Return [x, y] of the center of cell containing provided text 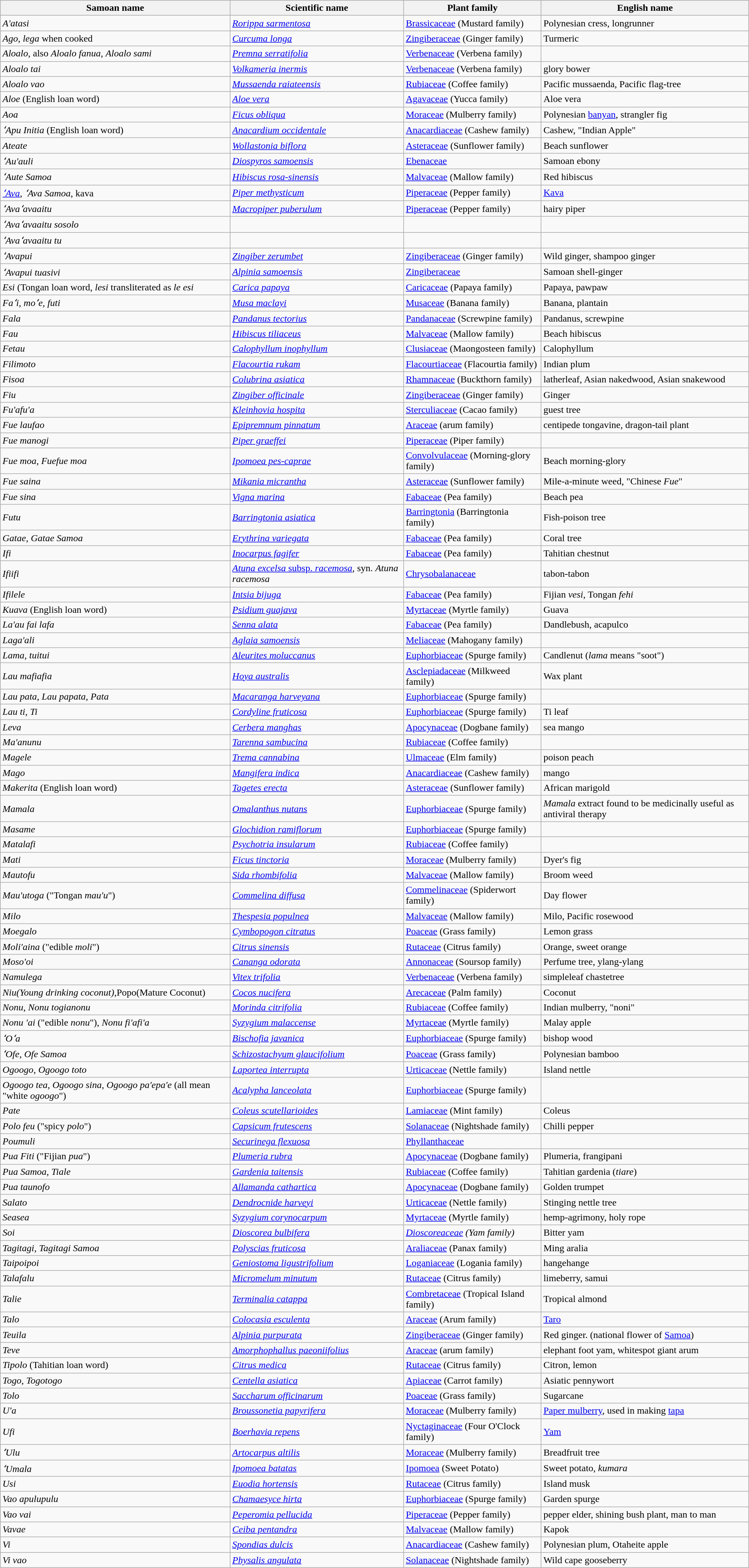
Ogoogo tea, Ogoogo sina, Ogoogo pa'epa'e (all mean "white ogoogo") [115, 1090]
Citrus sinensis [317, 946]
Fue saina [115, 482]
Vavae [115, 1530]
Indian plum [645, 364]
Barringtonia asiatica [317, 518]
bishop wood [645, 1038]
Securinega flexuosa [317, 1141]
Perfume tree, ylang-ylang [645, 962]
centipede tongavine, dragon-tail plant [645, 425]
Broussonetia papyrifera [317, 1411]
Tarenna sambucina [317, 742]
Island musk [645, 1484]
Rhamnaceae (Buckthorn family) [473, 379]
Moegalo [115, 931]
Loganiaceae (Logania family) [473, 1263]
Matalafi [115, 844]
Faʻi, moʻe, futi [115, 303]
Masame [115, 829]
Poumuli [115, 1141]
Fala [115, 318]
hemp-agrimony, holy rope [645, 1217]
Citron, lemon [645, 1365]
Inocarpus fagifer [317, 553]
limeberry, samui [645, 1278]
Chilli pepper [645, 1126]
Asclepiadaceae (Milkweed family) [473, 676]
Colocasia esculenta [317, 1320]
Sida rhombifolia [317, 875]
Soi [115, 1232]
Chrysobalanaceae [473, 574]
Salato [115, 1202]
Ago, lega when cooked [115, 38]
Ipomoea batatas [317, 1468]
Yam [645, 1431]
Fue manogi [115, 440]
Dioscoreaceae (Yam family) [473, 1232]
Pandanus, screwpine [645, 318]
Polyscias fruticosa [317, 1248]
Allamanda cathartica [317, 1187]
Taro [645, 1320]
Curcuma longa [317, 38]
Cerbera manghas [317, 727]
Phyllanthaceae [473, 1141]
Commelina diffusa [317, 895]
Euodia hortensis [317, 1484]
Breadfruit tree [645, 1452]
Meliaceae (Mahogany family) [473, 640]
pepper elder, shining bush plant, man to man [645, 1514]
ʻOʻa [115, 1038]
Ficus obliqua [317, 114]
ʻApu Initia (English loan word) [115, 130]
Pandanaceae (Screwpine family) [473, 318]
Syzygium malaccense [317, 1023]
Lemon grass [645, 931]
Atuna excelsa subsp. racemosa, syn. Atuna racemosa [317, 574]
Ginger [645, 394]
Aloe (English loan word) [115, 99]
Caricaceae (Papaya family) [473, 287]
Vi [115, 1545]
Terminalia catappa [317, 1299]
Fish-poison tree [645, 518]
Aloalo, also Aloalo fanua, Aloalo sami [115, 54]
Moli'aina ("edible moli") [115, 946]
Anacardium occidentale [317, 130]
Mile-a-minute weed, "Chinese Fue" [645, 482]
Plant family [473, 8]
Arecaceae (Palm family) [473, 992]
Hibiscus rosa-sinensis [317, 177]
Milo [115, 916]
Brassicaceae (Mustard family) [473, 23]
ʻOfe, Ofe Samoa [115, 1054]
Mati [115, 860]
Filimoto [115, 364]
Indian mulberry, "noni" [645, 1008]
ʻAva, ʻAva Samoa, kava [115, 193]
Ifilele [115, 594]
Asiatic pennywort [645, 1380]
Musaceae (Banana family) [473, 303]
Talo [115, 1320]
Ti leaf [645, 712]
Morinda citrifolia [317, 1008]
Talie [115, 1299]
Cananga odorata [317, 962]
Fisoa [115, 379]
Commelinaceae (Spiderwort family) [473, 895]
Ficus tinctoria [317, 860]
Flacourtia rukam [317, 364]
Stinging nettle tree [645, 1202]
Paper mulberry, used in making tapa [645, 1411]
Nonu 'ai ("edible nonu"), Nonu fi'afi'a [115, 1023]
Tolo [115, 1396]
Omalanthus nutans [317, 809]
Magele [115, 758]
Dandlebush, acapulco [645, 625]
Scientific name [317, 8]
Coleus [645, 1111]
Kapok [645, 1530]
Aglaia samoensis [317, 640]
Teuila [115, 1335]
Kuava (English loan word) [115, 610]
Aoa [115, 114]
Amorphophallus paeoniifolius [317, 1350]
Sterculiaceae (Cacao family) [473, 410]
Ifi [115, 553]
simpleleaf chastetree [645, 977]
hangehange [645, 1263]
Ateate [115, 146]
Fetau [115, 349]
Lamiaceae (Mint family) [473, 1111]
Calophyllum [645, 349]
A'atasi [115, 23]
Coleus scutellarioides [317, 1111]
Milo, Pacific rosewood [645, 916]
Nonu, Nonu togianonu [115, 1008]
Coral tree [645, 538]
Fiu [115, 394]
Polynesian plum, Otaheite apple [645, 1545]
Geniostoma ligustrifolium [317, 1263]
Gardenia taitensis [317, 1172]
Saccharum officinarum [317, 1396]
Esi (Tongan loan word, lesi transliterated as le esi [115, 287]
ʻAu'auli [115, 161]
Lama, tuitui [115, 655]
African marigold [645, 788]
Combretaceae (Tropical Island family) [473, 1299]
Alpinia purpurata [317, 1335]
Dyer's fig [645, 860]
ʻAvapui tuasivi [115, 272]
Samoan shell-ginger [645, 272]
Colubrina asiatica [317, 379]
Zingiber officinale [317, 394]
Tipolo (Tahitian loan word) [115, 1365]
Red hibiscus [645, 177]
Fue sina [115, 497]
Thespesia populnea [317, 916]
Ifiifi [115, 574]
Ulmaceae (Elm family) [473, 758]
Tahitian chestnut [645, 553]
Psychotria insularum [317, 844]
Tropical almond [645, 1299]
Ebenaceae [473, 161]
Piper graeffei [317, 440]
mango [645, 773]
Tahitian gardenia (tiare) [645, 1172]
Laportea interrupta [317, 1070]
Cymbopogon citratus [317, 931]
Fijian vesi, Tongan fehi [645, 594]
Vigna marina [317, 497]
Leva [115, 727]
Orange, sweet orange [645, 946]
Ufi [115, 1431]
Zingiber zerumbet [317, 256]
Kava [645, 193]
Glochidion ramiflorum [317, 829]
Senna alata [317, 625]
Hoya australis [317, 676]
Turmeric [645, 38]
Broom weed [645, 875]
Tagitagi, Tagitagi Samoa [115, 1248]
Psidium guajava [317, 610]
Garden spurge [645, 1499]
Hibiscus tiliaceus [317, 334]
poison peach [645, 758]
Plumeria, frangipani [645, 1156]
Lau mafiafia [115, 676]
Vitex trifolia [317, 977]
Fu'afu'a [115, 410]
Bischofia javanica [317, 1038]
ʻAvaʻavaaitu sosolo [115, 224]
Laga'ali [115, 640]
Aloalo vao [115, 84]
Citrus medica [317, 1365]
Ipomoea pes-caprae [317, 461]
Dioscorea bulbifera [317, 1232]
Usi [115, 1484]
Pacific mussaenda, Pacific flag-tree [645, 84]
Pua Fiti ("Fijian pua") [115, 1156]
U'a [115, 1411]
Epipremnum pinnatum [317, 425]
Banana, plantain [645, 303]
ʻUmala [115, 1468]
Calophyllum inophyllum [317, 349]
Samoan name [115, 8]
Acalypha lanceolata [317, 1090]
hairy piper [645, 209]
Polynesian bamboo [645, 1054]
Seasea [115, 1217]
Golden trumpet [645, 1187]
glory bower [645, 69]
Ceiba pentandra [317, 1530]
English name [645, 8]
Annonaceae (Soursop family) [473, 962]
Alpinia samoensis [317, 272]
Capsicum frutescens [317, 1126]
Beach pea [645, 497]
Spondias dulcis [317, 1545]
Gatae, Gatae Samoa [115, 538]
Musa maclayi [317, 303]
Mago [115, 773]
Peperomia pellucida [317, 1514]
ʻUlu [115, 1452]
Teve [115, 1350]
Talafalu [115, 1278]
Vao apulupulu [115, 1499]
Dendrocnide harveyi [317, 1202]
Convolvulaceae (Morning-glory family) [473, 461]
Mussaenda raiateensis [317, 84]
Wax plant [645, 676]
tabon-tabon [645, 574]
ʻAute Samoa [115, 177]
Nyctaginaceae (Four O'Clock family) [473, 1431]
Tagetes erecta [317, 788]
latherleaf, Asian nakedwood, Asian snakewood [645, 379]
sea mango [645, 727]
Mautofu [115, 875]
Papaya, pawpaw [645, 287]
Zingiberaceae [473, 272]
Candlenut (lama means "soot") [645, 655]
Lau pata, Lau papata, Pata [115, 696]
Ma'anunu [115, 742]
Syzygium corynocarpum [317, 1217]
elephant foot yam, whitespot giant arum [645, 1350]
La'au fai lafa [115, 625]
Samoan ebony [645, 161]
Centella asiatica [317, 1380]
Pua Samoa, Tiale [115, 1172]
Carica papaya [317, 287]
Beach morning-glory [645, 461]
Araceae (Arum family) [473, 1320]
Fue moa, Fuefue moa [115, 461]
Micromelum minutum [317, 1278]
Trema cannabina [317, 758]
Diospyros samoensis [317, 161]
Clusiaceae (Maongosteen family) [473, 349]
Moso'oi [115, 962]
Fue laufao [115, 425]
ʻAvaʻavaaitu tu [115, 240]
Lau ti, Ti [115, 712]
Barringtonia (Barringtonia family) [473, 518]
Pua taunofo [115, 1187]
Plumeria rubra [317, 1156]
Piper methysticum [317, 193]
Artocarpus altilis [317, 1452]
Ipomoea (Sweet Potato) [473, 1468]
Chamaesyce hirta [317, 1499]
Macropiper puberulum [317, 209]
Schizostachyum glaucifolium [317, 1054]
Flacourtiaceae (Flacourtia family) [473, 364]
Malay apple [645, 1023]
Bitter yam [645, 1232]
Macaranga harveyana [317, 696]
Araliaceae (Panax family) [473, 1248]
Cashew, "Indian Apple" [645, 130]
Volkameria inermis [317, 69]
Mangifera indica [317, 773]
Mau'utoga ("Tongan mau'u") [115, 895]
Physalis angulata [317, 1560]
Niu(Young drinking coconut),Popo(Mature Coconut) [115, 992]
Island nettle [645, 1070]
Ogoogo, Ogoogo toto [115, 1070]
Erythrina variegata [317, 538]
Cocos nucifera [317, 992]
Guava [645, 610]
Vao vai [115, 1514]
Red ginger. (national flower of Samoa) [645, 1335]
Cordyline fruticosa [317, 712]
Wild cape gooseberry [645, 1560]
Polo feu ("spicy polo") [115, 1126]
Mikania micrantha [317, 482]
guest tree [645, 410]
Beach hibiscus [645, 334]
Wollastonia biflora [317, 146]
Wild ginger, shampoo ginger [645, 256]
Sweet potato, kumara [645, 1468]
Futu [115, 518]
Pate [115, 1111]
Sugarcane [645, 1396]
Apiaceae (Carrot family) [473, 1380]
Aloalo tai [115, 69]
Pandanus tectorius [317, 318]
ʻAvapui [115, 256]
Premna serratifolia [317, 54]
Boerhavia repens [317, 1431]
Mamala [115, 809]
Ming aralia [645, 1248]
ʻAvaʻavaaitu [115, 209]
Kleinhovia hospita [317, 410]
Agavaceae (Yucca family) [473, 99]
Taipoipoi [115, 1263]
Namulega [115, 977]
Piperaceae (Piper family) [473, 440]
Coconut [645, 992]
Aleurites moluccanus [317, 655]
Beach sunflower [645, 146]
Togo, Togotogo [115, 1380]
Day flower [645, 895]
Fau [115, 334]
Mamala extract found to be medicinally useful as antiviral therapy [645, 809]
Rorippa sarmentosa [317, 23]
Makerita (English loan word) [115, 788]
Vi vao [115, 1560]
Polynesian cress, longrunner [645, 23]
Intsia bijuga [317, 594]
Polynesian banyan, strangler fig [645, 114]
